From the cell containing the given text, extract its center point as (X, Y) coordinate. 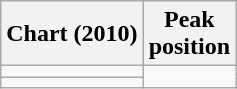
Peakposition (189, 34)
Chart (2010) (72, 34)
